Find where the given text appears and provide that cell's center as [X, Y] coordinate. 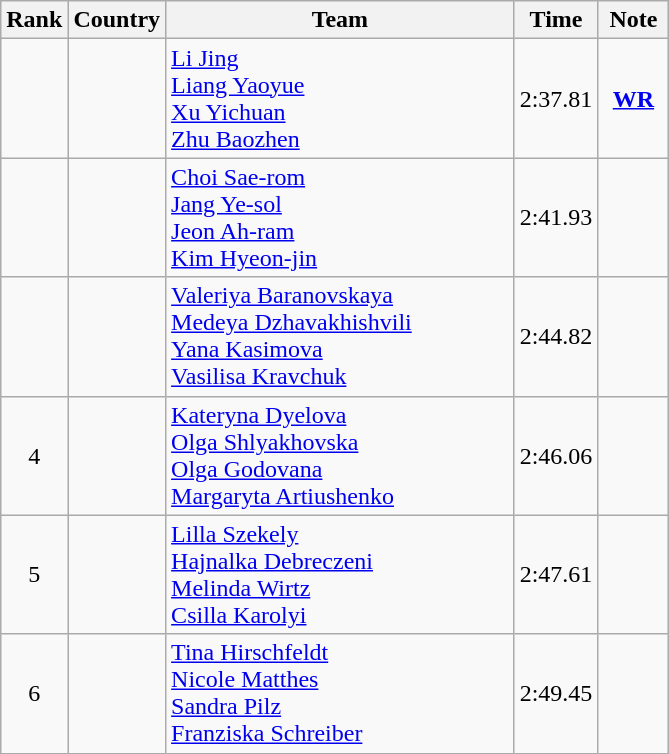
2:49.45 [556, 694]
Li JingLiang YaoyueXu YichuanZhu Baozhen [340, 98]
Valeriya BaranovskayaMedeya DzhavakhishviliYana KasimovaVasilisa Kravchuk [340, 336]
Country [117, 20]
Note [634, 20]
5 [34, 574]
Team [340, 20]
2:37.81 [556, 98]
4 [34, 456]
WR [634, 98]
Rank [34, 20]
6 [34, 694]
2:47.61 [556, 574]
Tina HirschfeldtNicole MatthesSandra PilzFranziska Schreiber [340, 694]
Choi Sae-romJang Ye-solJeon Ah-ramKim Hyeon-jin [340, 218]
2:41.93 [556, 218]
Kateryna DyelovaOlga ShlyakhovskaOlga GodovanaMargaryta Artiushenko [340, 456]
2:46.06 [556, 456]
Lilla SzekelyHajnalka DebreczeniMelinda WirtzCsilla Karolyi [340, 574]
Time [556, 20]
2:44.82 [556, 336]
